Pinpoint the cell where the given text exists, returning its (x, y) midpoint coordinate. 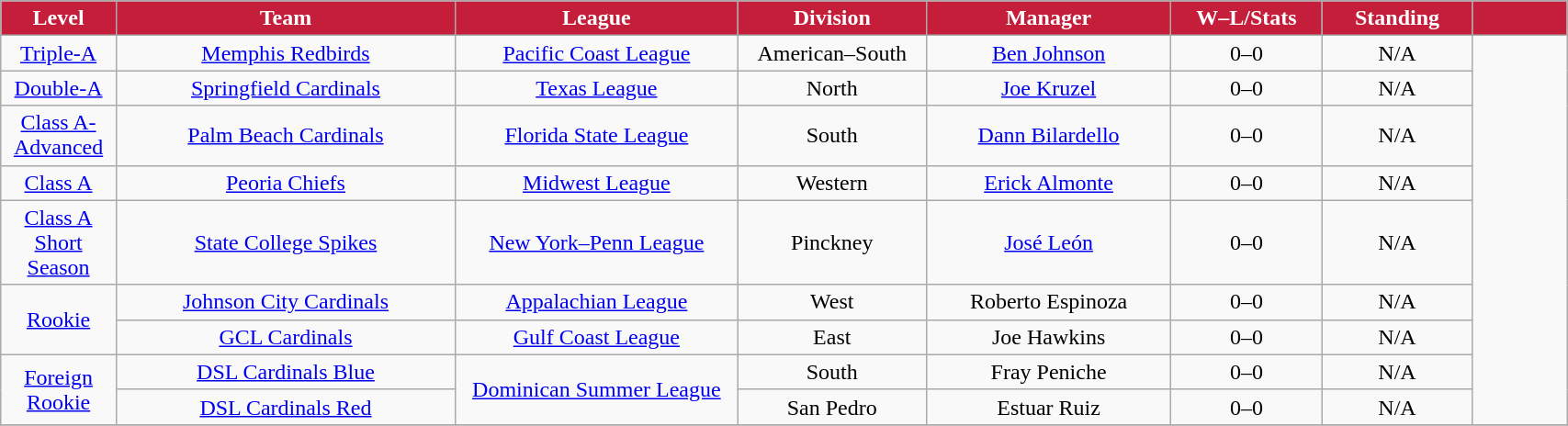
Double-A (59, 88)
Fray Peniche (1049, 372)
Division (832, 18)
Pacific Coast League (597, 53)
Peoria Chiefs (285, 183)
Level (59, 18)
Western (832, 183)
Texas League (597, 88)
League (597, 18)
Gulf Coast League (597, 337)
Florida State League (597, 136)
American–South (832, 53)
Appalachian League (597, 302)
Triple-A (59, 53)
Team (285, 18)
José León (1049, 242)
Springfield Cardinals (285, 88)
Rookie (59, 319)
Memphis Redbirds (285, 53)
Manager (1049, 18)
Palm Beach Cardinals (285, 136)
Joe Kruzel (1049, 88)
East (832, 337)
W–L/Stats (1247, 18)
San Pedro (832, 407)
Roberto Espinoza (1049, 302)
North (832, 88)
Johnson City Cardinals (285, 302)
Ben Johnson (1049, 53)
Erick Almonte (1049, 183)
Standing (1397, 18)
Foreign Rookie (59, 389)
West (832, 302)
Dann Bilardello (1049, 136)
Midwest League (597, 183)
DSL Cardinals Red (285, 407)
Joe Hawkins (1049, 337)
Class A-Advanced (59, 136)
Estuar Ruiz (1049, 407)
State College Spikes (285, 242)
Class A (59, 183)
GCL Cardinals (285, 337)
Dominican Summer League (597, 389)
DSL Cardinals Blue (285, 372)
Class A Short Season (59, 242)
Pinckney (832, 242)
New York–Penn League (597, 242)
